Provide the [X, Y] coordinate of the cell's center where the given text is located.  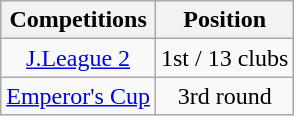
1st / 13 clubs [224, 58]
3rd round [224, 96]
Position [224, 20]
Emperor's Cup [78, 96]
J.League 2 [78, 58]
Competitions [78, 20]
